Extract the [X, Y] coordinate from the center of the cell holding the provided text.  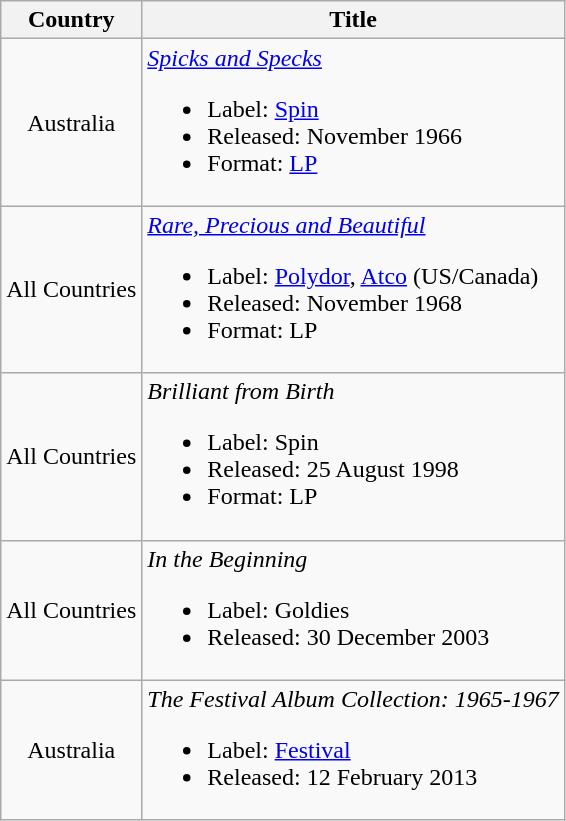
The Festival Album Collection: 1965-1967Label: FestivalReleased: 12 February 2013 [354, 750]
Spicks and SpecksLabel: SpinReleased: November 1966Format: LP [354, 122]
Title [354, 20]
Brilliant from BirthLabel: SpinReleased: 25 August 1998Format: LP [354, 456]
In the BeginningLabel: GoldiesReleased: 30 December 2003 [354, 610]
Country [72, 20]
Rare, Precious and BeautifulLabel: Polydor, Atco (US/Canada)Released: November 1968Format: LP [354, 290]
